Extract the (x, y) coordinate from the center of the cell holding the provided text.  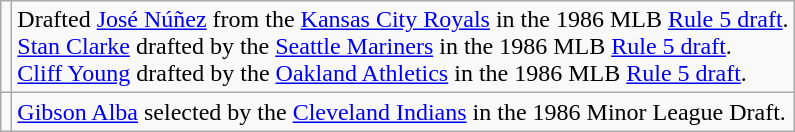
Gibson Alba selected by the Cleveland Indians in the 1986 Minor League Draft. (403, 112)
